Search for the cell housing the specified text and yield its [x, y] center coordinate. 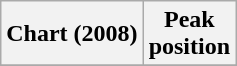
Peakposition [189, 34]
Chart (2008) [72, 34]
